Scan for the cell matching the given text and deliver its [x, y] coordinate at center. 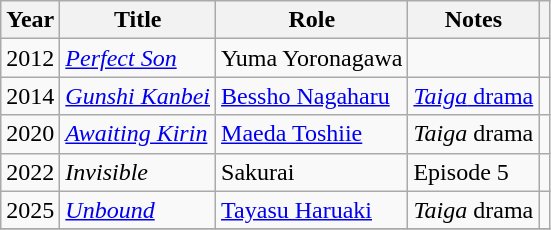
Awaiting Kirin [138, 134]
Invisible [138, 172]
Bessho Nagaharu [312, 96]
Gunshi Kanbei [138, 96]
2020 [30, 134]
2022 [30, 172]
2012 [30, 58]
Yuma Yoronagawa [312, 58]
2025 [30, 210]
Tayasu Haruaki [312, 210]
2014 [30, 96]
Title [138, 20]
Maeda Toshiie [312, 134]
Notes [474, 20]
Year [30, 20]
Sakurai [312, 172]
Role [312, 20]
Perfect Son [138, 58]
Unbound [138, 210]
Episode 5 [474, 172]
